From the cell containing the given text, extract its center point as (x, y) coordinate. 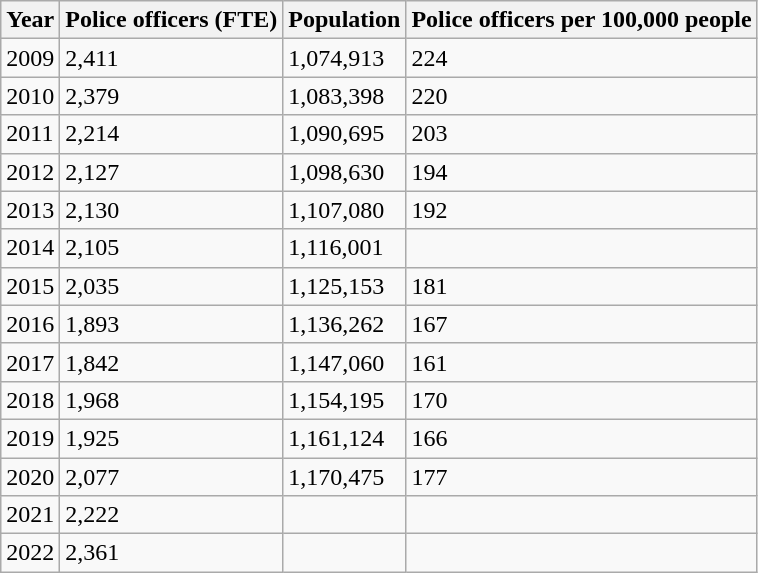
2015 (30, 286)
2,214 (172, 134)
1,170,475 (344, 477)
2013 (30, 210)
2010 (30, 96)
1,083,398 (344, 96)
2,127 (172, 172)
220 (582, 96)
1,842 (172, 362)
203 (582, 134)
2016 (30, 324)
1,090,695 (344, 134)
2019 (30, 438)
2,411 (172, 58)
170 (582, 400)
1,074,913 (344, 58)
Year (30, 20)
2020 (30, 477)
2,361 (172, 553)
2,379 (172, 96)
1,098,630 (344, 172)
2014 (30, 248)
2,035 (172, 286)
1,154,195 (344, 400)
1,893 (172, 324)
224 (582, 58)
1,968 (172, 400)
1,147,060 (344, 362)
1,161,124 (344, 438)
161 (582, 362)
Population (344, 20)
166 (582, 438)
2017 (30, 362)
1,116,001 (344, 248)
2,130 (172, 210)
181 (582, 286)
2,222 (172, 515)
1,925 (172, 438)
177 (582, 477)
1,107,080 (344, 210)
194 (582, 172)
2009 (30, 58)
2,105 (172, 248)
1,136,262 (344, 324)
Police officers per 100,000 people (582, 20)
192 (582, 210)
167 (582, 324)
2022 (30, 553)
1,125,153 (344, 286)
2018 (30, 400)
2021 (30, 515)
2011 (30, 134)
Police officers (FTE) (172, 20)
2012 (30, 172)
2,077 (172, 477)
